Provide the [x, y] coordinate of the cell's center where the given text is located.  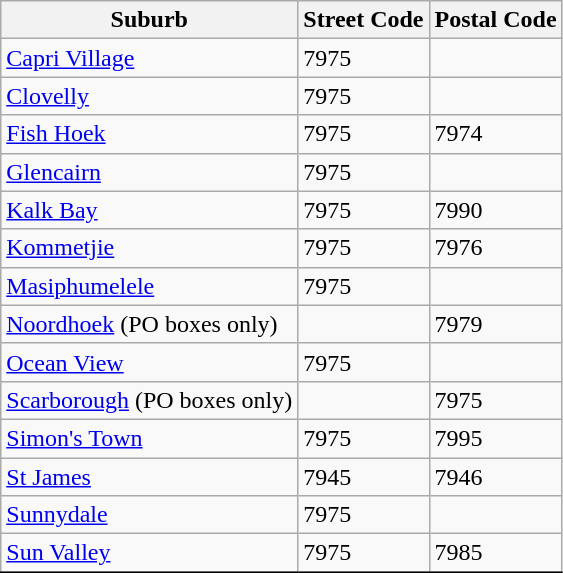
Scarborough (PO boxes only) [150, 400]
Masiphumelele [150, 286]
7946 [496, 477]
7976 [496, 248]
Sun Valley [150, 553]
St James [150, 477]
Fish Hoek [150, 134]
7974 [496, 134]
Capri Village [150, 58]
Suburb [150, 20]
Street Code [364, 20]
7990 [496, 210]
Kommetjie [150, 248]
Kalk Bay [150, 210]
Glencairn [150, 172]
7995 [496, 438]
Simon's Town [150, 438]
Clovelly [150, 96]
Postal Code [496, 20]
Ocean View [150, 362]
7945 [364, 477]
7985 [496, 553]
Sunnydale [150, 515]
7979 [496, 324]
Noordhoek (PO boxes only) [150, 324]
